Determine the (x, y) coordinate at the center of the cell enclosing the given text.  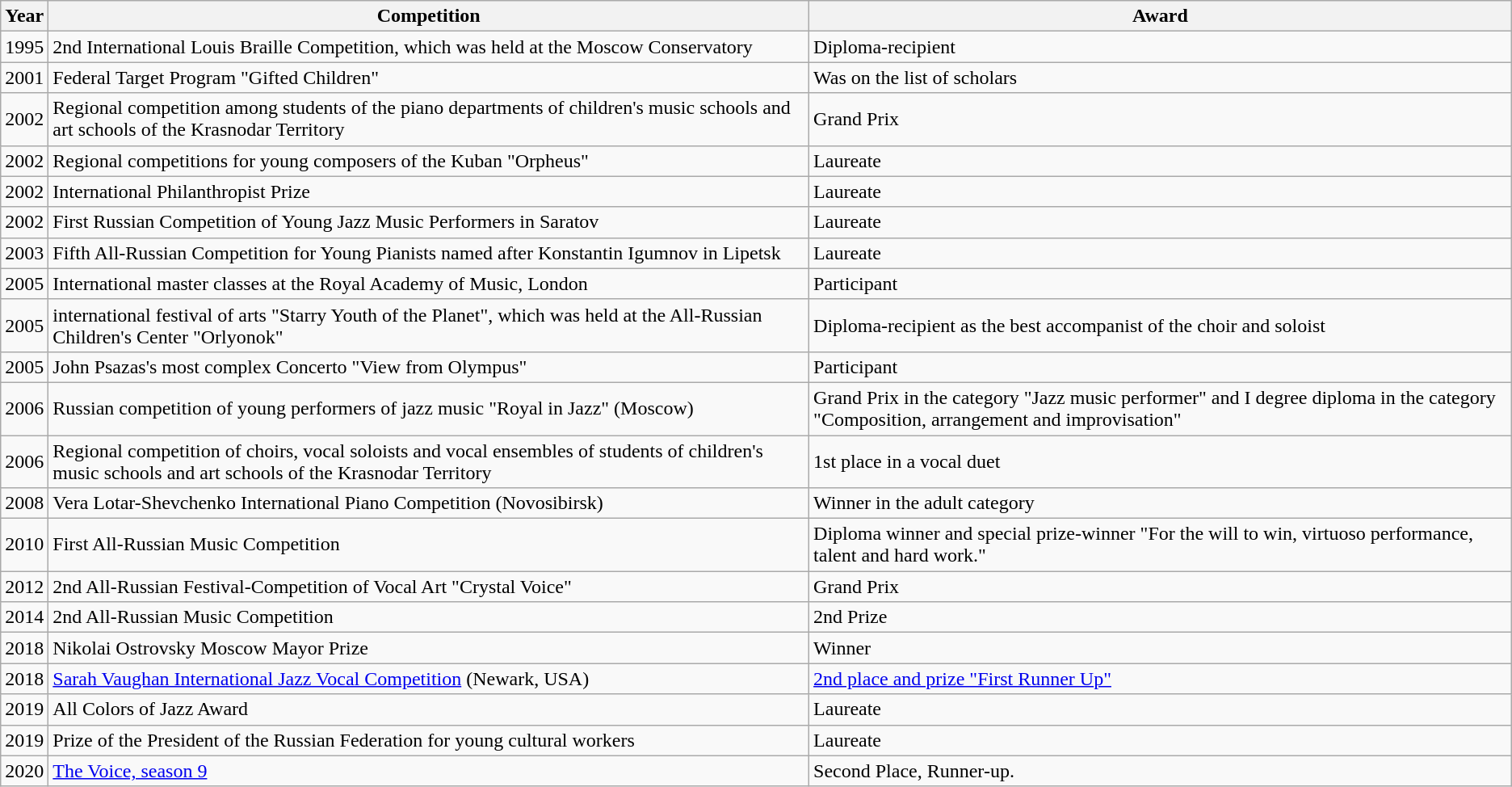
Award (1161, 16)
1st place in a vocal duet (1161, 461)
2012 (24, 587)
2020 (24, 771)
Was on the list of scholars (1161, 78)
Grand Prix in the category "Jazz music performer" and I degree diploma in the category "Composition, arrangement and improvisation" (1161, 409)
Fifth All-Russian Competition for Young Pianists named after Konstantin Igumnov in Lipetsk (429, 253)
Diploma-recipient as the best accompanist of the choir and soloist (1161, 325)
Vera Lotar-Shevchenko International Piano Competition (Novosibirsk) (429, 503)
Regional competition of choirs, vocal soloists and vocal ensembles of students of children's music schools and art schools of the Krasnodar Territory (429, 461)
2nd All-Russian Music Competition (429, 617)
2nd International Louis Braille Competition, which was held at the Moscow Conservatory (429, 47)
2001 (24, 78)
International Philanthropist Prize (429, 191)
1995 (24, 47)
2nd All-Russian Festival-Competition of Vocal Art "Crystal Voice" (429, 587)
First All-Russian Music Competition (429, 545)
2nd place and prize "First Runner Up" (1161, 679)
Competition (429, 16)
Prize of the President of the Russian Federation for young cultural workers (429, 740)
First Russian Competition of Young Jazz Music Performers in Saratov (429, 222)
2003 (24, 253)
Second Place, Runner-up. (1161, 771)
Nikolai Ostrovsky Moscow Mayor Prize (429, 648)
2014 (24, 617)
Diploma-recipient (1161, 47)
2008 (24, 503)
Year (24, 16)
John Psazas's most complex Concerto "View from Olympus" (429, 367)
The Voice, season 9 (429, 771)
2010 (24, 545)
2nd Prize (1161, 617)
Winner (1161, 648)
All Colors of Jazz Award (429, 709)
Regional competitions for young composers of the Kuban "Orpheus" (429, 161)
Diploma winner and special prize-winner "For the will to win, virtuoso performance, talent and hard work." (1161, 545)
Regional competition among students of the piano departments of children's music schools and art schools of the Krasnodar Territory (429, 120)
Federal Target Program "Gifted Children" (429, 78)
International master classes at the Royal Academy of Music, London (429, 284)
international festival of arts "Starry Youth of the Planet", which was held at the All-Russian Children's Center "Orlyonok" (429, 325)
Russian competition of young performers of jazz music "Royal in Jazz" (Moscow) (429, 409)
Sarah Vaughan International Jazz Vocal Competition (Newark, USA) (429, 679)
Winner in the adult category (1161, 503)
